Pinpoint the cell where the given text exists, returning its [x, y] midpoint coordinate. 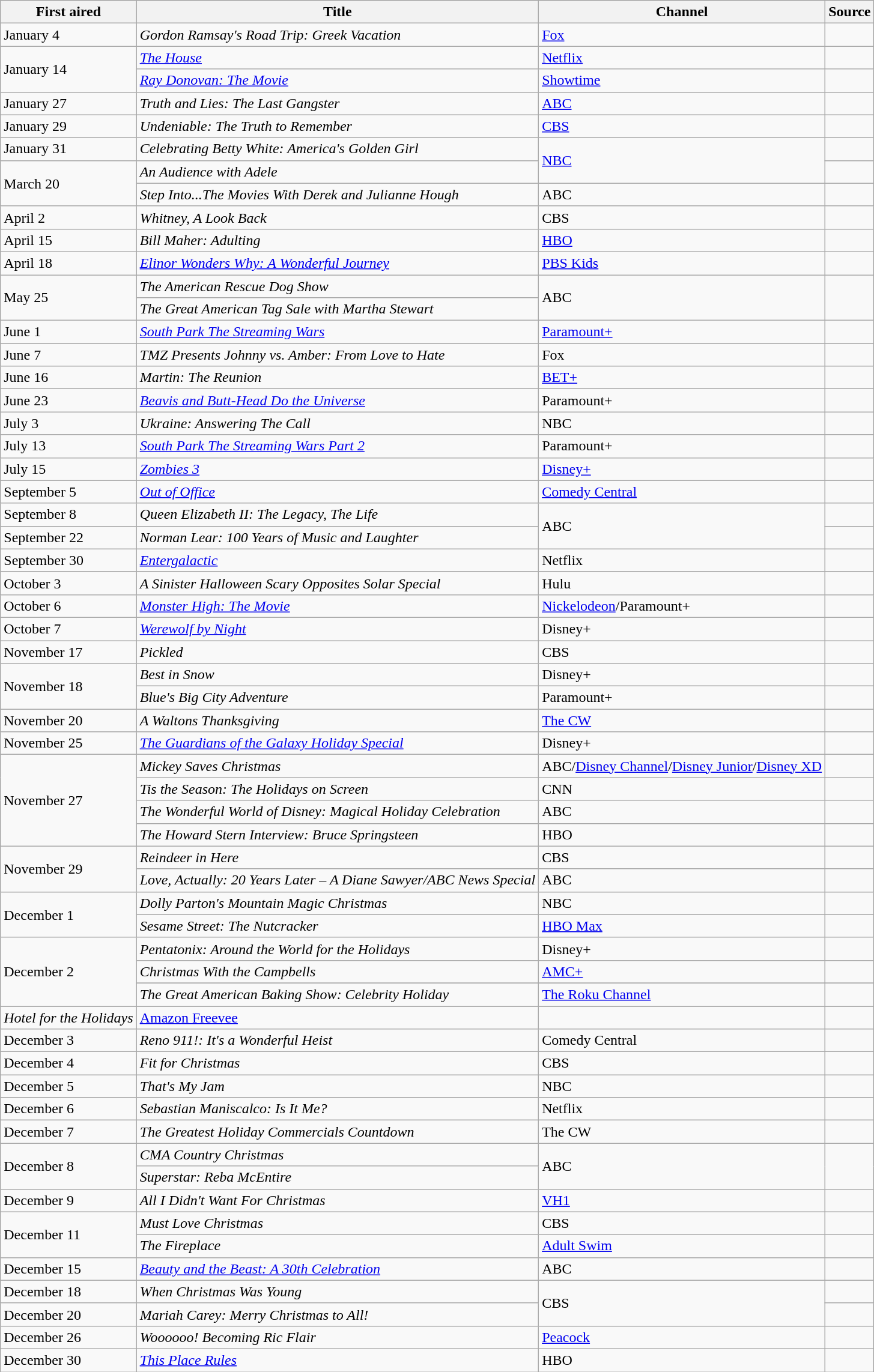
A Sinister Halloween Scary Opposites Solar Special [338, 583]
South Park The Streaming Wars [338, 332]
Reno 911!: It's a Wonderful Heist [338, 1041]
PBS Kids [682, 263]
HBO Max [682, 926]
Martin: The Reunion [338, 378]
October 3 [68, 583]
Title [338, 12]
An Audience with Adele [338, 172]
Best in Snow [338, 675]
Woooooo! Becoming Ric Flair [338, 1337]
The Greatest Holiday Commercials Countdown [338, 1132]
ABC/Disney Channel/Disney Junior/Disney XD [682, 766]
The American Rescue Dog Show [338, 286]
Nickelodeon/Paramount+ [682, 606]
October 6 [68, 606]
December 4 [68, 1063]
November 29 [68, 869]
CNN [682, 789]
A Waltons Thanksgiving [338, 721]
January 27 [68, 103]
September 22 [68, 537]
January 14 [68, 69]
November 18 [68, 686]
October 7 [68, 629]
Monster High: The Movie [338, 606]
Sebastian Maniscalco: Is It Me? [338, 1109]
January 4 [68, 35]
The Wonderful World of Disney: Magical Holiday Celebration [338, 812]
First aired [68, 12]
Love, Actually: 20 Years Later – A Diane Sawyer/ABC News Special [338, 880]
Whitney, A Look Back [338, 217]
Truth and Lies: The Last Gangster [338, 103]
Beavis and Butt-Head Do the Universe [338, 400]
Norman Lear: 100 Years of Music and Laughter [338, 537]
July 15 [68, 469]
Gordon Ramsay's Road Trip: Greek Vacation [338, 35]
Tis the Season: The Holidays on Screen [338, 789]
Hulu [682, 583]
June 16 [68, 378]
When Christmas Was Young [338, 1292]
This Place Rules [338, 1360]
December 3 [68, 1041]
Bill Maher: Adulting [338, 240]
December 11 [68, 1234]
March 20 [68, 183]
Source [849, 12]
April 18 [68, 263]
Showtime [682, 80]
Christmas With the Campbells [338, 972]
December 20 [68, 1314]
Sesame Street: The Nutcracker [338, 926]
November 27 [68, 800]
The Great American Tag Sale with Martha Stewart [338, 309]
Peacock [682, 1337]
Queen Elizabeth II: The Legacy, The Life [338, 515]
Dolly Parton's Mountain Magic Christmas [338, 903]
Beauty and the Beast: A 30th Celebration [338, 1269]
Werewolf by Night [338, 629]
That's My Jam [338, 1086]
December 18 [68, 1292]
The Howard Stern Interview: Bruce Springsteen [338, 835]
June 1 [68, 332]
AMC+ [682, 972]
November 17 [68, 651]
May 25 [68, 298]
BET+ [682, 378]
Ray Donovan: The Movie [338, 80]
TMZ Presents Johnny vs. Amber: From Love to Hate [338, 355]
Mickey Saves Christmas [338, 766]
April 15 [68, 240]
Pickled [338, 651]
June 23 [68, 400]
Amazon Freevee [338, 1018]
January 31 [68, 149]
December 15 [68, 1269]
Step Into...The Movies With Derek and Julianne Hough [338, 195]
September 5 [68, 492]
Celebrating Betty White: America's Golden Girl [338, 149]
Channel [682, 12]
November 25 [68, 743]
December 9 [68, 1200]
Pentatonix: Around the World for the Holidays [338, 949]
July 3 [68, 423]
The Fireplace [338, 1246]
The Guardians of the Galaxy Holiday Special [338, 743]
Reindeer in Here [338, 857]
December 7 [68, 1132]
Elinor Wonders Why: A Wonderful Journey [338, 263]
The Roku Channel [682, 994]
Superstar: Reba McEntire [338, 1177]
The Great American Baking Show: Celebrity Holiday [338, 994]
All I Didn't Want For Christmas [338, 1200]
Zombies 3 [338, 469]
April 2 [68, 217]
Entergalactic [338, 560]
December 6 [68, 1109]
December 5 [68, 1086]
Must Love Christmas [338, 1223]
Ukraine: Answering The Call [338, 423]
Hotel for the Holidays [68, 1018]
November 20 [68, 721]
Adult Swim [682, 1246]
Out of Office [338, 492]
September 30 [68, 560]
December 30 [68, 1360]
South Park The Streaming Wars Part 2 [338, 446]
June 7 [68, 355]
Mariah Carey: Merry Christmas to All! [338, 1314]
December 8 [68, 1166]
CMA Country Christmas [338, 1155]
December 2 [68, 972]
VH1 [682, 1200]
January 29 [68, 126]
Fit for Christmas [338, 1063]
December 26 [68, 1337]
Blue's Big City Adventure [338, 698]
September 8 [68, 515]
July 13 [68, 446]
Undeniable: The Truth to Remember [338, 126]
The House [338, 58]
December 1 [68, 914]
